Determine the (X, Y) coordinate at the center of the cell enclosing the given text.  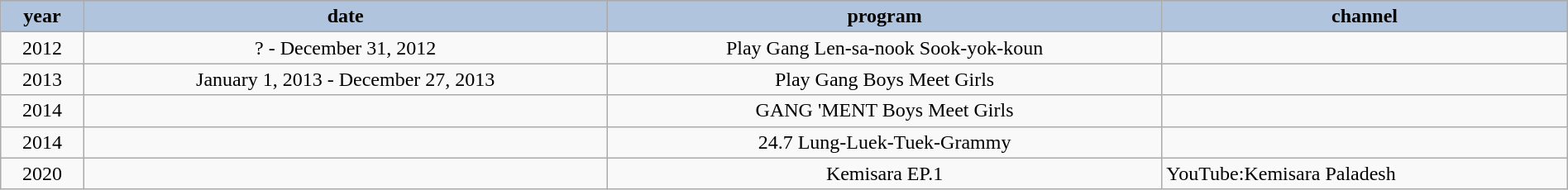
Play Gang Len-sa-nook Sook-yok-koun (885, 48)
24.7 Lung-Luek-Tuek-Grammy (885, 142)
Play Gang Boys Meet Girls (885, 79)
2012 (42, 48)
? - December 31, 2012 (346, 48)
year (42, 17)
Kemisara EP.1 (885, 173)
GANG 'MENT Boys Meet Girls (885, 111)
2013 (42, 79)
channel (1365, 17)
2020 (42, 173)
January 1, 2013 - December 27, 2013 (346, 79)
date (346, 17)
YouTube:Kemisara Paladesh (1365, 173)
program (885, 17)
